Capture the cell that displays the provided text and extract its (x, y) central coordinate. 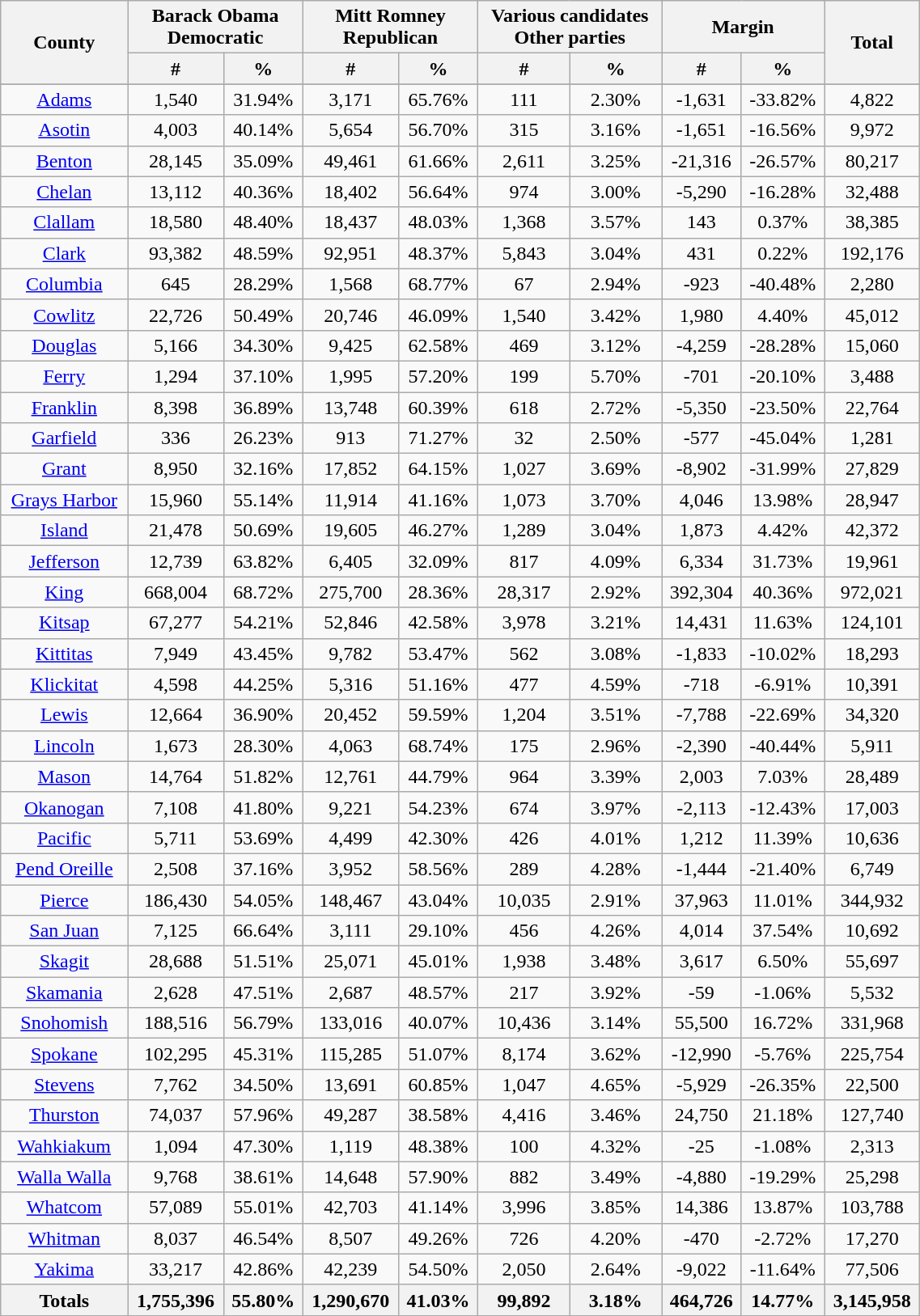
0.22% (783, 253)
8,174 (524, 1054)
56.79% (263, 1023)
-26.35% (783, 1085)
Lewis (65, 715)
Benton (65, 161)
Walla Walla (65, 1177)
10,636 (872, 838)
3,111 (350, 931)
43.04% (438, 900)
57.90% (438, 1177)
4,014 (702, 931)
32.09% (438, 561)
6,405 (350, 561)
53.69% (263, 838)
2,611 (524, 161)
45.01% (438, 962)
4.42% (783, 531)
5,911 (872, 746)
-40.44% (783, 746)
-9,022 (702, 1269)
-1,651 (702, 130)
974 (524, 192)
55.80% (263, 1300)
Mason (65, 776)
Pierce (65, 900)
4,822 (872, 99)
Kitsap (65, 623)
8,398 (176, 407)
3.97% (615, 807)
57.20% (438, 376)
-26.57% (783, 161)
-21,316 (702, 161)
67 (524, 284)
1,938 (524, 962)
-923 (702, 284)
-33.82% (783, 99)
2,280 (872, 284)
17,003 (872, 807)
Clark (65, 253)
37.10% (263, 376)
13.98% (783, 500)
-1.08% (783, 1146)
49,287 (350, 1115)
7,108 (176, 807)
Klickitat (65, 684)
-20.10% (783, 376)
15,060 (872, 345)
10,035 (524, 900)
46.54% (263, 1238)
674 (524, 807)
Douglas (65, 345)
63.82% (263, 561)
4,003 (176, 130)
42,239 (350, 1269)
55,697 (872, 962)
3,617 (702, 962)
Stevens (65, 1085)
3,145,958 (872, 1300)
2,628 (176, 992)
-6.91% (783, 684)
31.94% (263, 99)
59.59% (438, 715)
28,145 (176, 161)
9,221 (350, 807)
51.82% (263, 776)
-16.56% (783, 130)
3.62% (615, 1054)
111 (524, 99)
18,580 (176, 222)
392,304 (702, 592)
-21.40% (783, 869)
456 (524, 931)
289 (524, 869)
9,972 (872, 130)
21.18% (783, 1115)
Whatcom (65, 1208)
38.61% (263, 1177)
46.27% (438, 531)
2.50% (615, 438)
4.65% (615, 1085)
43.45% (263, 654)
56.70% (438, 130)
28,317 (524, 592)
40.07% (438, 1023)
9,782 (350, 654)
34.50% (263, 1085)
-45.04% (783, 438)
14,386 (702, 1208)
Grays Harbor (65, 500)
14.77% (783, 1300)
4,499 (350, 838)
3.48% (615, 962)
49,461 (350, 161)
57,089 (176, 1208)
-718 (702, 684)
46.09% (438, 315)
-5,929 (702, 1085)
28,947 (872, 500)
Clallam (65, 222)
60.39% (438, 407)
133,016 (350, 1023)
3.08% (615, 654)
-8,902 (702, 469)
Pend Oreille (65, 869)
3.49% (615, 1177)
Grant (65, 469)
34,320 (872, 715)
18,402 (350, 192)
-1.06% (783, 992)
Margin (743, 28)
Barack ObamaDemocratic (215, 28)
-4,880 (702, 1177)
37,963 (702, 900)
11.39% (783, 838)
93,382 (176, 253)
64.15% (438, 469)
92,951 (350, 253)
68.72% (263, 592)
42,703 (350, 1208)
48.38% (438, 1146)
74,037 (176, 1115)
Garfield (65, 438)
Lincoln (65, 746)
Okanogan (65, 807)
-40.48% (783, 284)
331,968 (872, 1023)
-701 (702, 376)
18,437 (350, 222)
4.59% (615, 684)
53.47% (438, 654)
618 (524, 407)
3.14% (615, 1023)
3,978 (524, 623)
36.90% (263, 715)
Ferry (65, 376)
225,754 (872, 1054)
55.01% (263, 1208)
4,063 (350, 746)
11.63% (783, 623)
41.16% (438, 500)
9,768 (176, 1177)
3.42% (615, 315)
Wahkiakum (65, 1146)
4.26% (615, 931)
51.07% (438, 1054)
5.70% (615, 376)
102,295 (176, 1054)
2.72% (615, 407)
882 (524, 1177)
County (65, 42)
-5,350 (702, 407)
-59 (702, 992)
8,037 (176, 1238)
38.58% (438, 1115)
9,425 (350, 345)
15,960 (176, 500)
1,289 (524, 531)
57.96% (263, 1115)
5,532 (872, 992)
275,700 (350, 592)
28.30% (263, 746)
-2,113 (702, 807)
28.36% (438, 592)
5,316 (350, 684)
469 (524, 345)
28,688 (176, 962)
3.85% (615, 1208)
1,368 (524, 222)
6,334 (702, 561)
11.01% (783, 900)
Totals (65, 1300)
24,750 (702, 1115)
192,176 (872, 253)
2.96% (615, 746)
35.09% (263, 161)
80,217 (872, 161)
Skamania (65, 992)
Columbia (65, 284)
60.85% (438, 1085)
3.69% (615, 469)
3.57% (615, 222)
2.64% (615, 1269)
1,673 (176, 746)
55.14% (263, 500)
-4,259 (702, 345)
32,488 (872, 192)
-25 (702, 1146)
13,112 (176, 192)
8,507 (350, 1238)
-577 (702, 438)
Kittitas (65, 654)
20,746 (350, 315)
1,204 (524, 715)
13.87% (783, 1208)
-12,990 (702, 1054)
2.92% (615, 592)
127,740 (872, 1115)
464,726 (702, 1300)
Whitman (65, 1238)
34.30% (263, 345)
37.16% (263, 869)
66.64% (263, 931)
4.28% (615, 869)
68.77% (438, 284)
477 (524, 684)
148,467 (350, 900)
-10.02% (783, 654)
3.18% (615, 1300)
8,950 (176, 469)
1,755,396 (176, 1300)
5,843 (524, 253)
2,003 (702, 776)
562 (524, 654)
-16.28% (783, 192)
42,372 (872, 531)
65.76% (438, 99)
964 (524, 776)
1,873 (702, 531)
143 (702, 222)
3.21% (615, 623)
32 (524, 438)
10,692 (872, 931)
12,664 (176, 715)
1,294 (176, 376)
Skagit (65, 962)
42.86% (263, 1269)
1,568 (350, 284)
2.91% (615, 900)
-5.76% (783, 1054)
3.92% (615, 992)
4,046 (702, 500)
17,852 (350, 469)
4.20% (615, 1238)
42.58% (438, 623)
13,691 (350, 1085)
29.10% (438, 931)
315 (524, 130)
21,478 (176, 531)
1,281 (872, 438)
14,648 (350, 1177)
7,125 (176, 931)
-470 (702, 1238)
4.32% (615, 1146)
1,995 (350, 376)
431 (702, 253)
19,605 (350, 531)
62.58% (438, 345)
2,050 (524, 1269)
41.80% (263, 807)
-28.28% (783, 345)
-1,444 (702, 869)
Franklin (65, 407)
1,047 (524, 1085)
51.51% (263, 962)
7,949 (176, 654)
115,285 (350, 1054)
King (65, 592)
10,391 (872, 684)
726 (524, 1238)
55,500 (702, 1023)
54.50% (438, 1269)
1,119 (350, 1146)
1,027 (524, 469)
28.29% (263, 284)
45.31% (263, 1054)
22,726 (176, 315)
6,749 (872, 869)
32.16% (263, 469)
3,488 (872, 376)
42.30% (438, 838)
1,094 (176, 1146)
2,508 (176, 869)
44.79% (438, 776)
-2,390 (702, 746)
25,298 (872, 1177)
1,212 (702, 838)
-22.69% (783, 715)
51.16% (438, 684)
77,506 (872, 1269)
68.74% (438, 746)
48.03% (438, 222)
26.23% (263, 438)
14,431 (702, 623)
14,764 (176, 776)
-19.29% (783, 1177)
3.00% (615, 192)
Spokane (65, 1054)
-23.50% (783, 407)
426 (524, 838)
2,687 (350, 992)
4.01% (615, 838)
33,217 (176, 1269)
-31.99% (783, 469)
Mitt RomneyRepublican (390, 28)
-12.43% (783, 807)
817 (524, 561)
36.89% (263, 407)
17,270 (872, 1238)
22,500 (872, 1085)
12,739 (176, 561)
25,071 (350, 962)
5,711 (176, 838)
Jefferson (65, 561)
3.25% (615, 161)
54.23% (438, 807)
71.27% (438, 438)
4.09% (615, 561)
336 (176, 438)
48.57% (438, 992)
48.40% (263, 222)
16.72% (783, 1023)
18,293 (872, 654)
3.16% (615, 130)
-1,631 (702, 99)
-2.72% (783, 1238)
-11.64% (783, 1269)
1,980 (702, 315)
-1,833 (702, 654)
San Juan (65, 931)
47.51% (263, 992)
41.14% (438, 1208)
2.94% (615, 284)
44.25% (263, 684)
19,961 (872, 561)
186,430 (176, 900)
47.30% (263, 1146)
3,996 (524, 1208)
37.54% (783, 931)
56.64% (438, 192)
54.05% (263, 900)
3.46% (615, 1115)
5,654 (350, 130)
Pacific (65, 838)
Various candidatesOther parties (570, 28)
Total (872, 42)
48.37% (438, 253)
61.66% (438, 161)
175 (524, 746)
4,598 (176, 684)
6.50% (783, 962)
40.14% (263, 130)
3,171 (350, 99)
Chelan (65, 192)
31.73% (783, 561)
Adams (65, 99)
3.39% (615, 776)
3.51% (615, 715)
668,004 (176, 592)
188,516 (176, 1023)
Cowlitz (65, 315)
27,829 (872, 469)
4,416 (524, 1115)
4.40% (783, 315)
28,489 (872, 776)
Yakima (65, 1269)
-7,788 (702, 715)
54.21% (263, 623)
645 (176, 284)
2.30% (615, 99)
11,914 (350, 500)
10,436 (524, 1023)
Thurston (65, 1115)
99,892 (524, 1300)
45,012 (872, 315)
100 (524, 1146)
50.49% (263, 315)
217 (524, 992)
3.12% (615, 345)
3.70% (615, 500)
972,021 (872, 592)
Snohomish (65, 1023)
13,748 (350, 407)
3,952 (350, 869)
124,101 (872, 623)
50.69% (263, 531)
-5,290 (702, 192)
49.26% (438, 1238)
0.37% (783, 222)
48.59% (263, 253)
1,290,670 (350, 1300)
344,932 (872, 900)
22,764 (872, 407)
52,846 (350, 623)
12,761 (350, 776)
7,762 (176, 1085)
Asotin (65, 130)
41.03% (438, 1300)
38,385 (872, 222)
58.56% (438, 869)
1,073 (524, 500)
7.03% (783, 776)
Island (65, 531)
5,166 (176, 345)
2,313 (872, 1146)
67,277 (176, 623)
199 (524, 376)
103,788 (872, 1208)
20,452 (350, 715)
913 (350, 438)
